Scan for the cell matching the given text and deliver its (x, y) coordinate at center. 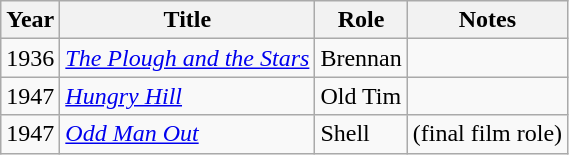
Role (361, 20)
Year (30, 20)
The Plough and the Stars (188, 58)
Title (188, 20)
Hungry Hill (188, 96)
Brennan (361, 58)
Notes (487, 20)
Odd Man Out (188, 134)
Old Tim (361, 96)
1936 (30, 58)
(final film role) (487, 134)
Shell (361, 134)
